Output the (X, Y) coordinate of the center of the cell containing the given text.  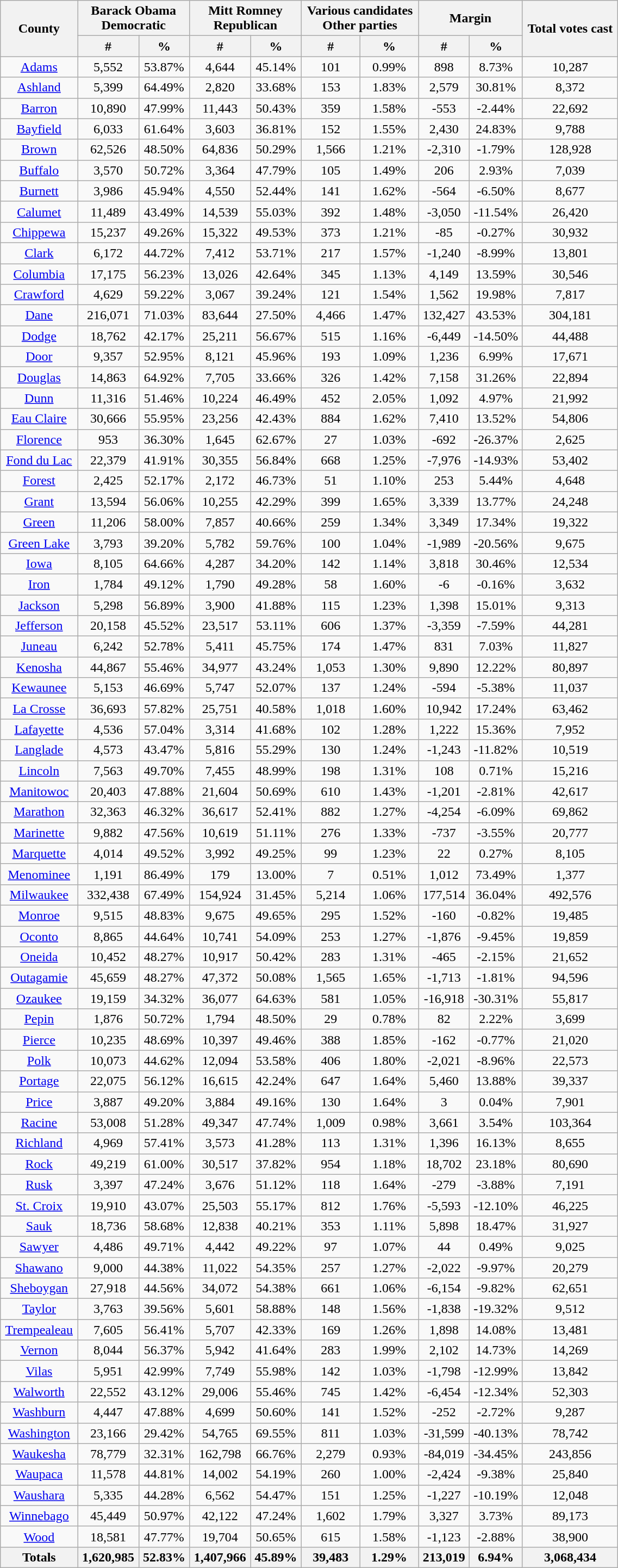
Winnebago (39, 1516)
19,704 (220, 1536)
49.52% (164, 853)
14,269 (570, 1350)
3,676 (220, 1185)
19,322 (570, 522)
52.17% (164, 481)
Clark (39, 253)
54,806 (570, 419)
39.20% (164, 543)
Green Lake (39, 543)
3,992 (220, 853)
10,519 (570, 750)
198 (330, 771)
5,335 (108, 1495)
58.68% (164, 1226)
113 (330, 1143)
Pepin (39, 1019)
Door (39, 357)
399 (330, 501)
27.50% (276, 315)
884 (330, 419)
40.21% (276, 1226)
52.41% (276, 812)
10,073 (108, 1061)
49.20% (164, 1102)
4,014 (108, 853)
2,430 (444, 129)
13.52% (496, 419)
11,578 (108, 1474)
45.75% (276, 647)
492,576 (570, 895)
9,515 (108, 915)
36.04% (496, 895)
Juneau (39, 647)
831 (444, 647)
46.49% (276, 398)
1,009 (330, 1123)
-2.44% (496, 108)
4,447 (108, 1412)
33.66% (276, 377)
Dunn (39, 398)
4,486 (108, 1247)
44.38% (164, 1268)
3,603 (220, 129)
8.73% (496, 67)
0.04% (496, 1102)
47.79% (276, 170)
3 (444, 1102)
57.04% (164, 729)
-553 (444, 108)
-594 (444, 688)
304,181 (570, 315)
3,986 (108, 191)
47.99% (164, 108)
Fond du Lac (39, 460)
406 (330, 1061)
Wood (39, 1536)
7,191 (570, 1185)
61.64% (164, 129)
515 (330, 336)
-1,989 (444, 543)
34,977 (220, 667)
-9.82% (496, 1288)
11,827 (570, 647)
19,485 (570, 915)
31,927 (570, 1226)
Sauk (39, 1226)
Ozaukee (39, 999)
23,256 (220, 419)
10,619 (220, 833)
1,407,966 (220, 1557)
-465 (444, 957)
115 (330, 605)
71.03% (164, 315)
898 (444, 67)
1.76% (389, 1205)
8,121 (220, 357)
7.03% (496, 647)
-2,424 (444, 1474)
353 (330, 1226)
50.69% (276, 791)
1.05% (389, 999)
0.51% (389, 874)
373 (330, 232)
45.94% (164, 191)
8,677 (570, 191)
44 (444, 1247)
3.73% (496, 1516)
42.29% (276, 501)
4,550 (220, 191)
45,449 (108, 1516)
53.58% (276, 1061)
11,443 (220, 108)
4,648 (570, 481)
36,077 (220, 999)
13.88% (496, 1081)
54.38% (276, 1288)
811 (330, 1433)
42,617 (570, 791)
-160 (444, 915)
Washington (39, 1433)
10,397 (220, 1040)
Waukesha (39, 1454)
-3.88% (496, 1185)
13,481 (570, 1330)
1,377 (570, 874)
11,489 (108, 212)
Burnett (39, 191)
49.25% (276, 853)
43.12% (164, 1392)
11,037 (570, 688)
43.24% (276, 667)
39,337 (570, 1081)
1.13% (389, 274)
3,661 (444, 1123)
-11.82% (496, 750)
5,460 (444, 1081)
1,645 (220, 439)
64.49% (164, 88)
Oneida (39, 957)
45.96% (276, 357)
30.46% (496, 563)
2.22% (496, 1019)
359 (330, 108)
177,514 (444, 895)
1.54% (389, 295)
-8.96% (496, 1061)
Vernon (39, 1350)
0.49% (496, 1247)
1,398 (444, 605)
62.67% (276, 439)
3,573 (220, 1143)
Outagamie (39, 978)
6.94% (496, 1557)
86.49% (164, 874)
64.92% (164, 377)
-2.81% (496, 791)
1,396 (444, 1143)
25,503 (220, 1205)
3,632 (570, 584)
7 (330, 874)
4.97% (496, 398)
3,068,434 (570, 1557)
-5.38% (496, 688)
9,287 (570, 1412)
4,644 (220, 67)
44,867 (108, 667)
345 (330, 274)
1.18% (389, 1164)
17,671 (570, 357)
36,693 (108, 709)
101 (330, 67)
12,094 (220, 1061)
-6.50% (496, 191)
Jefferson (39, 626)
14,863 (108, 377)
53.11% (276, 626)
661 (330, 1288)
1,620,985 (108, 1557)
1,565 (330, 978)
45.14% (276, 67)
Adams (39, 67)
-2,021 (444, 1061)
-14.50% (496, 336)
Marinette (39, 833)
812 (330, 1205)
1.43% (389, 791)
882 (330, 812)
1,562 (444, 295)
100 (330, 543)
53,402 (570, 460)
13,842 (570, 1371)
55.03% (276, 212)
4,442 (220, 1247)
103,364 (570, 1123)
42.64% (276, 274)
5,707 (220, 1330)
1.09% (389, 357)
56.67% (276, 336)
13.77% (496, 501)
Totals (39, 1557)
-3,050 (444, 212)
Racine (39, 1123)
3,364 (220, 170)
48.99% (276, 771)
County (39, 28)
11,022 (220, 1268)
2,279 (330, 1454)
36.30% (164, 439)
647 (330, 1081)
42.43% (276, 419)
7,857 (220, 522)
259 (330, 522)
4,629 (108, 295)
-2.72% (496, 1412)
51.11% (276, 833)
-8.99% (496, 253)
Iron (39, 584)
3,887 (108, 1102)
10,890 (108, 108)
La Crosse (39, 709)
Dane (39, 315)
3,818 (444, 563)
52.95% (164, 357)
22,075 (108, 1081)
8,655 (570, 1143)
Waupaca (39, 1474)
-9.97% (496, 1268)
-7,976 (444, 460)
-1,243 (444, 750)
30.81% (496, 88)
53.71% (276, 253)
42.24% (276, 1081)
29,006 (220, 1392)
4,287 (220, 563)
15,237 (108, 232)
-1.79% (496, 150)
34,072 (220, 1288)
2,102 (444, 1350)
-31,599 (444, 1433)
19,159 (108, 999)
10,287 (570, 67)
21,020 (570, 1040)
3,349 (444, 522)
22,573 (570, 1061)
10,942 (444, 709)
3,570 (108, 170)
-12.34% (496, 1392)
7,455 (220, 771)
19,910 (108, 1205)
10,224 (220, 398)
49.65% (276, 915)
17.34% (496, 522)
1.33% (389, 833)
7,039 (570, 170)
43.07% (164, 1205)
132,427 (444, 315)
Menominee (39, 874)
15.01% (496, 605)
260 (330, 1474)
62,651 (570, 1288)
0.78% (389, 1019)
7,749 (220, 1371)
332,438 (108, 895)
Kewaunee (39, 688)
36.81% (276, 129)
7,817 (570, 295)
Grant (39, 501)
25,211 (220, 336)
10,741 (220, 936)
15.36% (496, 729)
41.28% (276, 1143)
1.30% (389, 667)
52.83% (164, 1557)
7,605 (108, 1330)
Brown (39, 150)
Columbia (39, 274)
49,347 (220, 1123)
-84,019 (444, 1454)
56.84% (276, 460)
Waushara (39, 1495)
1.55% (389, 129)
46,225 (570, 1205)
9,313 (570, 605)
206 (444, 170)
152 (330, 129)
-1,227 (444, 1495)
66.76% (276, 1454)
41.88% (276, 605)
31.26% (496, 377)
7,705 (220, 377)
1.49% (389, 170)
55.98% (276, 1371)
14,002 (220, 1474)
18,702 (444, 1164)
Taylor (39, 1309)
49.71% (164, 1247)
-3.55% (496, 833)
-14.93% (496, 460)
-2.88% (496, 1536)
13,594 (108, 501)
82 (444, 1019)
St. Croix (39, 1205)
34.32% (164, 999)
-0.16% (496, 584)
25,840 (570, 1474)
4,536 (108, 729)
-1,838 (444, 1309)
10,255 (220, 501)
Trempealeau (39, 1330)
1.04% (389, 543)
216,071 (108, 315)
-5,593 (444, 1205)
1,784 (108, 584)
58 (330, 584)
47.74% (276, 1123)
19.98% (496, 295)
54.19% (276, 1474)
2,579 (444, 88)
-0.77% (496, 1040)
-6,154 (444, 1288)
49.46% (276, 1040)
12.22% (496, 667)
257 (330, 1268)
44,488 (570, 336)
Marquette (39, 853)
13.59% (496, 274)
47.77% (164, 1536)
-85 (444, 232)
153 (330, 88)
-162 (444, 1040)
30,546 (570, 274)
0.93% (389, 1454)
29.42% (164, 1433)
7,563 (108, 771)
1.34% (389, 522)
-40.13% (496, 1433)
5,399 (108, 88)
64,836 (220, 150)
54.35% (276, 1268)
48.83% (164, 915)
-737 (444, 833)
29 (330, 1019)
49.12% (164, 584)
Barack ObamaDemocratic (134, 18)
745 (330, 1392)
2.93% (496, 170)
30,932 (570, 232)
162,798 (220, 1454)
3,763 (108, 1309)
49.70% (164, 771)
610 (330, 791)
53.87% (164, 67)
43.49% (164, 212)
6.99% (496, 357)
4,699 (220, 1412)
51 (330, 481)
953 (108, 439)
48.69% (164, 1040)
1,012 (444, 874)
26,420 (570, 212)
49.28% (276, 584)
12,838 (220, 1226)
44.56% (164, 1288)
58.00% (164, 522)
Buffalo (39, 170)
19,859 (570, 936)
Ashland (39, 88)
Dodge (39, 336)
1.10% (389, 481)
1,236 (444, 357)
59.76% (276, 543)
-252 (444, 1412)
Sawyer (39, 1247)
50.60% (276, 1412)
7,410 (444, 419)
22,692 (570, 108)
1,876 (108, 1019)
54.47% (276, 1495)
668 (330, 460)
39,483 (330, 1557)
128,928 (570, 150)
52,303 (570, 1392)
3,900 (220, 605)
0.98% (389, 1123)
1,898 (444, 1330)
50.42% (276, 957)
-1,798 (444, 1371)
62,526 (108, 150)
118 (330, 1185)
14.73% (496, 1350)
49.26% (164, 232)
154,924 (220, 895)
-20.56% (496, 543)
1.16% (389, 336)
-1,123 (444, 1536)
15,216 (570, 771)
9,882 (108, 833)
51.28% (164, 1123)
Douglas (39, 377)
179 (220, 874)
1.80% (389, 1061)
30,355 (220, 460)
49.53% (276, 232)
1,794 (220, 1019)
8,865 (108, 936)
80,897 (570, 667)
1,092 (444, 398)
44.72% (164, 253)
121 (330, 295)
-19.32% (496, 1309)
6,172 (108, 253)
13.00% (276, 874)
-6.09% (496, 812)
326 (330, 377)
-6,449 (444, 336)
108 (444, 771)
56.89% (164, 605)
-279 (444, 1185)
1.37% (389, 626)
Price (39, 1102)
50.65% (276, 1536)
2.05% (389, 398)
52.78% (164, 647)
4,573 (108, 750)
1,018 (330, 709)
-6,454 (444, 1392)
1,602 (330, 1516)
Mitt RomneyRepublican (246, 18)
13,801 (570, 253)
-692 (444, 439)
-7.59% (496, 626)
1.26% (389, 1330)
151 (330, 1495)
0.99% (389, 67)
Milwaukee (39, 895)
1,566 (330, 150)
8,044 (108, 1350)
44.64% (164, 936)
56.06% (164, 501)
56.37% (164, 1350)
1,222 (444, 729)
5,601 (220, 1309)
3,067 (220, 295)
55.29% (276, 750)
174 (330, 647)
1.48% (389, 212)
41.64% (276, 1350)
Lincoln (39, 771)
2,820 (220, 88)
-34.45% (496, 1454)
-1.81% (496, 978)
16,615 (220, 1081)
Rock (39, 1164)
17.24% (496, 709)
-1,201 (444, 791)
-9.45% (496, 936)
10,917 (220, 957)
27 (330, 439)
Green (39, 522)
0.27% (496, 853)
-2.15% (496, 957)
-16,918 (444, 999)
9,357 (108, 357)
43.53% (496, 315)
Chippewa (39, 232)
25,751 (220, 709)
9,025 (570, 1247)
3,699 (570, 1019)
-9.38% (496, 1474)
89,173 (570, 1516)
102 (330, 729)
12,534 (570, 563)
-0.82% (496, 915)
Barron (39, 108)
1.85% (389, 1040)
5,951 (108, 1371)
73.49% (496, 874)
14.08% (496, 1330)
Rusk (39, 1185)
Kenosha (39, 667)
64.66% (164, 563)
Marathon (39, 812)
0.71% (496, 771)
3,793 (108, 543)
-2,310 (444, 150)
16.13% (496, 1143)
39.56% (164, 1309)
47,372 (220, 978)
6,033 (108, 129)
276 (330, 833)
5,942 (220, 1350)
Monroe (39, 915)
1.29% (389, 1557)
15,322 (220, 232)
3,397 (108, 1185)
Florence (39, 439)
11,206 (108, 522)
Total votes cast (570, 28)
1.11% (389, 1226)
61.00% (164, 1164)
45,659 (108, 978)
11,316 (108, 398)
3,884 (220, 1102)
22,552 (108, 1392)
1.79% (389, 1516)
69,862 (570, 812)
44.28% (164, 1495)
20,403 (108, 791)
2,172 (220, 481)
36,617 (220, 812)
1.83% (389, 88)
69.55% (276, 1433)
Washburn (39, 1412)
49.22% (276, 1247)
21,604 (220, 791)
7,158 (444, 377)
581 (330, 999)
Sheboygan (39, 1288)
9,788 (570, 129)
50.97% (164, 1516)
Lafayette (39, 729)
34.20% (276, 563)
-26.37% (496, 439)
-1,876 (444, 936)
46.69% (164, 688)
58.88% (276, 1309)
4,149 (444, 274)
193 (330, 357)
55.17% (276, 1205)
105 (330, 170)
388 (330, 1040)
83,644 (220, 315)
46.32% (164, 812)
4,466 (330, 315)
20,158 (108, 626)
4,969 (108, 1143)
9,000 (108, 1268)
1.00% (389, 1474)
392 (330, 212)
9,890 (444, 667)
213,019 (444, 1557)
9,512 (570, 1309)
30,517 (220, 1164)
5,153 (108, 688)
6,562 (220, 1495)
51.12% (276, 1185)
44,281 (570, 626)
-10.19% (496, 1495)
41.91% (164, 460)
7,952 (570, 729)
63,462 (570, 709)
12,048 (570, 1495)
Eau Claire (39, 419)
24.83% (496, 129)
5,747 (220, 688)
-3,359 (444, 626)
295 (330, 915)
43.47% (164, 750)
32,363 (108, 812)
42.99% (164, 1371)
50.08% (276, 978)
3,327 (444, 1516)
-4,254 (444, 812)
23,517 (220, 626)
56.41% (164, 1330)
217 (330, 253)
954 (330, 1164)
-2,022 (444, 1268)
10,235 (108, 1040)
5,411 (220, 647)
-12.10% (496, 1205)
5,552 (108, 67)
67.49% (164, 895)
Various candidatesOther parties (360, 18)
27,918 (108, 1288)
2,625 (570, 439)
Calumet (39, 212)
41.68% (276, 729)
39.24% (276, 295)
615 (330, 1536)
55.95% (164, 419)
7,412 (220, 253)
59.22% (164, 295)
52.07% (276, 688)
32.31% (164, 1454)
22,894 (570, 377)
38,900 (570, 1536)
18.47% (496, 1226)
21,992 (570, 398)
46.73% (276, 481)
Portage (39, 1081)
51.46% (164, 398)
18,736 (108, 1226)
Iowa (39, 563)
23.18% (496, 1164)
57.82% (164, 709)
1.57% (389, 253)
49,219 (108, 1164)
Bayfield (39, 129)
-6 (444, 584)
Forest (39, 481)
47.56% (164, 833)
5,214 (330, 895)
1.28% (389, 729)
78,742 (570, 1433)
5,298 (108, 605)
1,053 (330, 667)
1,790 (220, 584)
45.89% (276, 1557)
80,690 (570, 1164)
6,242 (108, 647)
55,817 (570, 999)
21,652 (570, 957)
Pierce (39, 1040)
42.33% (276, 1330)
452 (330, 398)
45.52% (164, 626)
50.29% (276, 150)
3,314 (220, 729)
54.09% (276, 936)
18,762 (108, 336)
78,779 (108, 1454)
13,026 (220, 274)
Walworth (39, 1392)
1.56% (389, 1309)
7,901 (570, 1102)
94,596 (570, 978)
1,191 (108, 874)
148 (330, 1309)
20,777 (570, 833)
1.07% (389, 1247)
3.54% (496, 1123)
-0.27% (496, 232)
-11.54% (496, 212)
1.99% (389, 1350)
-12.99% (496, 1371)
10,452 (108, 957)
40.58% (276, 709)
2,425 (108, 481)
49.16% (276, 1102)
3,339 (444, 501)
5,816 (220, 750)
5,898 (444, 1226)
Langlade (39, 750)
606 (330, 626)
30,666 (108, 419)
31.45% (276, 895)
99 (330, 853)
Richland (39, 1143)
52.44% (276, 191)
5.44% (496, 481)
50.43% (276, 108)
169 (330, 1330)
Margin (471, 18)
5,782 (220, 543)
-30.31% (496, 999)
97 (330, 1247)
56.12% (164, 1081)
53,008 (108, 1123)
54,765 (220, 1433)
24,248 (570, 501)
44.81% (164, 1474)
Jackson (39, 605)
37.82% (276, 1164)
137 (330, 688)
42,122 (220, 1516)
64.63% (276, 999)
243,856 (570, 1454)
Vilas (39, 1371)
18,581 (108, 1536)
Crawford (39, 295)
Polk (39, 1061)
44.62% (164, 1061)
17,175 (108, 274)
1.14% (389, 563)
-564 (444, 191)
57.41% (164, 1143)
40.66% (276, 522)
Oconto (39, 936)
22,379 (108, 460)
Manitowoc (39, 791)
23,166 (108, 1433)
14,539 (220, 212)
42.17% (164, 336)
8,372 (570, 88)
56.23% (164, 274)
-1,713 (444, 978)
33.68% (276, 88)
20,279 (570, 1268)
-1,240 (444, 253)
Shawano (39, 1268)
22 (444, 853)
